Detect which cell encompasses the target text, then output its (x, y) center coordinate. 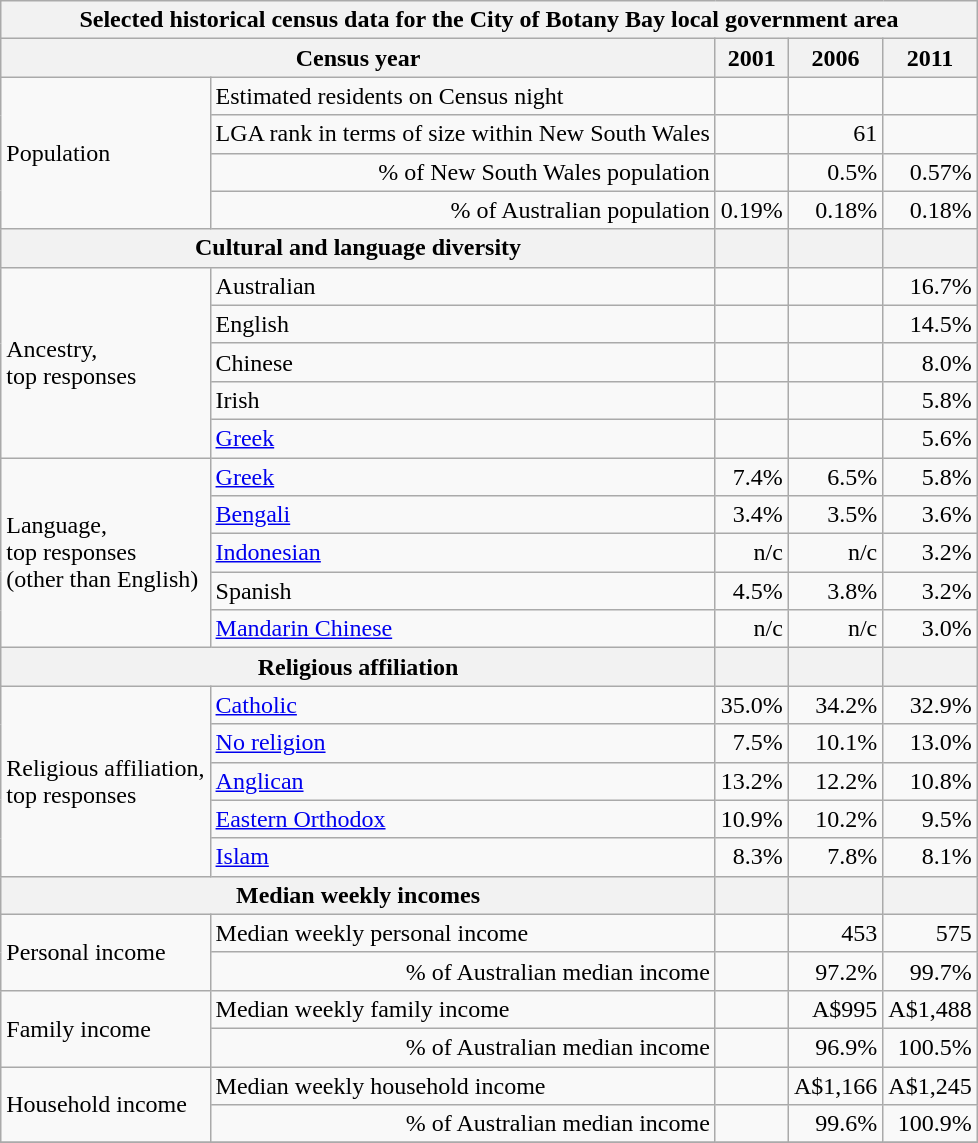
Religious affiliation (358, 667)
13.2% (752, 781)
Catholic (462, 705)
% of New South Wales population (462, 172)
A$1,166 (835, 1085)
Religious affiliation,top responses (106, 781)
10.1% (835, 743)
Median weekly household income (462, 1085)
Median weekly personal income (462, 933)
LGA rank in terms of size within New South Wales (462, 134)
99.6% (835, 1124)
Cultural and language diversity (358, 248)
Islam (462, 857)
Language,top responses(other than English) (106, 553)
Household income (106, 1104)
12.2% (835, 781)
3.6% (930, 515)
8.1% (930, 857)
10.8% (930, 781)
3.0% (930, 629)
32.9% (930, 705)
13.0% (930, 743)
5.6% (930, 438)
97.2% (835, 971)
Anglican (462, 781)
100.5% (930, 1047)
English (462, 324)
Eastern Orthodox (462, 819)
A$1,488 (930, 1009)
100.9% (930, 1124)
3.8% (835, 591)
0.57% (930, 172)
2001 (752, 58)
16.7% (930, 286)
453 (835, 933)
A$995 (835, 1009)
Estimated residents on Census night (462, 96)
14.5% (930, 324)
Chinese (462, 362)
61 (835, 134)
3.5% (835, 515)
8.3% (752, 857)
0.19% (752, 210)
Australian (462, 286)
Census year (358, 58)
Indonesian (462, 553)
7.4% (752, 477)
7.5% (752, 743)
A$1,245 (930, 1085)
Bengali (462, 515)
7.8% (835, 857)
Irish (462, 400)
Spanish (462, 591)
2006 (835, 58)
3.4% (752, 515)
Family income (106, 1028)
% of Australian population (462, 210)
0.5% (835, 172)
34.2% (835, 705)
4.5% (752, 591)
6.5% (835, 477)
8.0% (930, 362)
Selected historical census data for the City of Botany Bay local government area (489, 20)
No religion (462, 743)
10.9% (752, 819)
99.7% (930, 971)
Median weekly family income (462, 1009)
96.9% (835, 1047)
Ancestry,top responses (106, 362)
Mandarin Chinese (462, 629)
2011 (930, 58)
35.0% (752, 705)
Median weekly incomes (358, 895)
Population (106, 153)
Personal income (106, 952)
9.5% (930, 819)
575 (930, 933)
10.2% (835, 819)
